Capture the cell that displays the provided text and extract its (x, y) central coordinate. 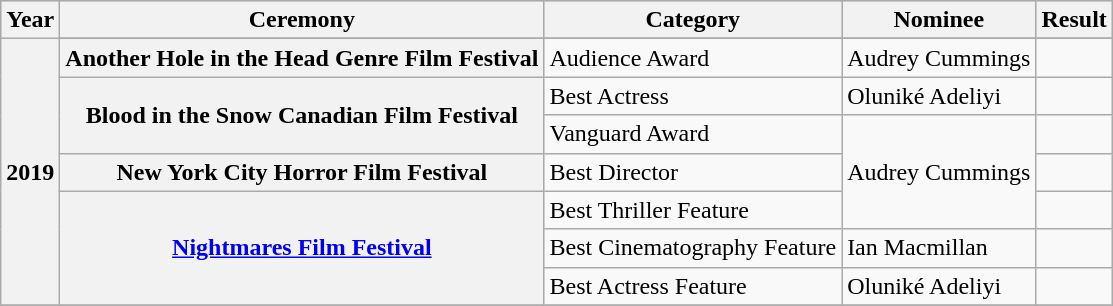
2019 (30, 172)
Ceremony (302, 20)
Nightmares Film Festival (302, 248)
Audience Award (693, 58)
Blood in the Snow Canadian Film Festival (302, 115)
Best Cinematography Feature (693, 248)
Best Actress (693, 96)
Another Hole in the Head Genre Film Festival (302, 58)
New York City Horror Film Festival (302, 172)
Ian Macmillan (939, 248)
Result (1074, 20)
Category (693, 20)
Vanguard Award (693, 134)
Best Thriller Feature (693, 210)
Best Actress Feature (693, 286)
Year (30, 20)
Best Director (693, 172)
Nominee (939, 20)
